From the cell containing the given text, extract its center point as [x, y] coordinate. 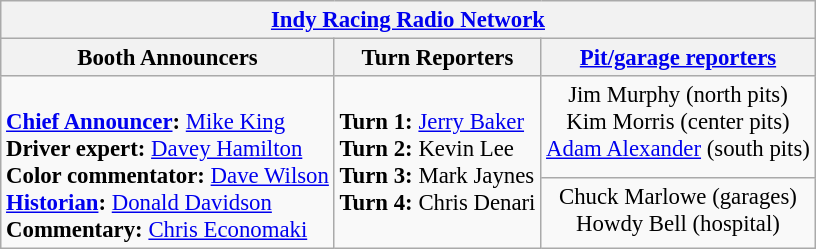
Indy Racing Radio Network [408, 20]
Jim Murphy (north pits)Kim Morris (center pits)Adam Alexander (south pits) [678, 126]
Turn Reporters [438, 58]
Booth Announcers [168, 58]
Chuck Marlowe (garages)Howdy Bell (hospital) [678, 212]
Chief Announcer: Mike King Driver expert: Davey Hamilton Color commentator: Dave Wilson Historian: Donald Davidson Commentary: Chris Economaki [168, 162]
Turn 1: Jerry Baker Turn 2: Kevin Lee Turn 3: Mark Jaynes Turn 4: Chris Denari [438, 162]
Pit/garage reporters [678, 58]
